Output the [X, Y] coordinate of the center of the cell containing the given text.  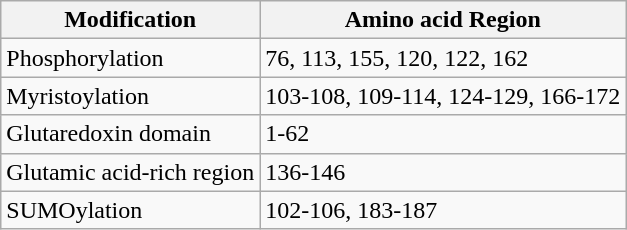
Modification [130, 20]
1-62 [443, 134]
103-108, 109-114, 124-129, 166-172 [443, 96]
Glutamic acid-rich region [130, 172]
102-106, 183-187 [443, 210]
Amino acid Region [443, 20]
Myristoylation [130, 96]
Glutaredoxin domain [130, 134]
Phosphorylation [130, 58]
76, 113, 155, 120, 122, 162 [443, 58]
136-146 [443, 172]
SUMOylation [130, 210]
